Determine the (x, y) coordinate at the center of the cell enclosing the given text.  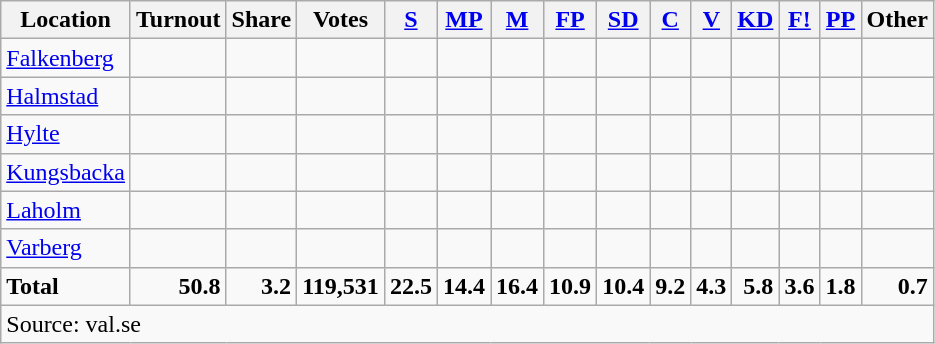
Kungsbacka (66, 172)
Location (66, 20)
1.8 (840, 286)
V (712, 20)
22.5 (410, 286)
119,531 (341, 286)
Hylte (66, 134)
9.2 (670, 286)
Laholm (66, 210)
0.7 (897, 286)
14.4 (464, 286)
4.3 (712, 286)
MP (464, 20)
3.6 (800, 286)
10.4 (624, 286)
KD (756, 20)
3.2 (262, 286)
Falkenberg (66, 58)
C (670, 20)
10.9 (570, 286)
Halmstad (66, 96)
5.8 (756, 286)
S (410, 20)
PP (840, 20)
Turnout (178, 20)
SD (624, 20)
Total (66, 286)
M (518, 20)
Votes (341, 20)
Varberg (66, 248)
Share (262, 20)
Source: val.se (468, 324)
FP (570, 20)
16.4 (518, 286)
Other (897, 20)
F! (800, 20)
50.8 (178, 286)
